Find where the given text appears and provide that cell's center as [X, Y] coordinate. 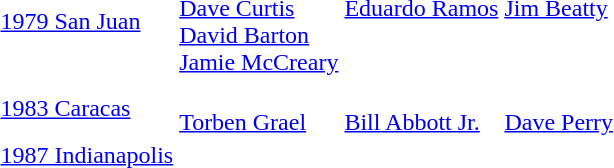
Bill Abbott Jr. [422, 108]
Torben Grael [259, 108]
